Determine the (X, Y) coordinate at the center of the cell enclosing the given text.  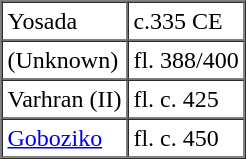
Goboziko (65, 138)
Varhran (II) (65, 100)
fl. 388/400 (186, 60)
(Unknown) (65, 60)
c.335 CE (186, 22)
fl. c. 450 (186, 138)
fl. c. 425 (186, 100)
Yosada (65, 22)
